For the text-containing cell, return its midpoint in (x, y) coordinate format. 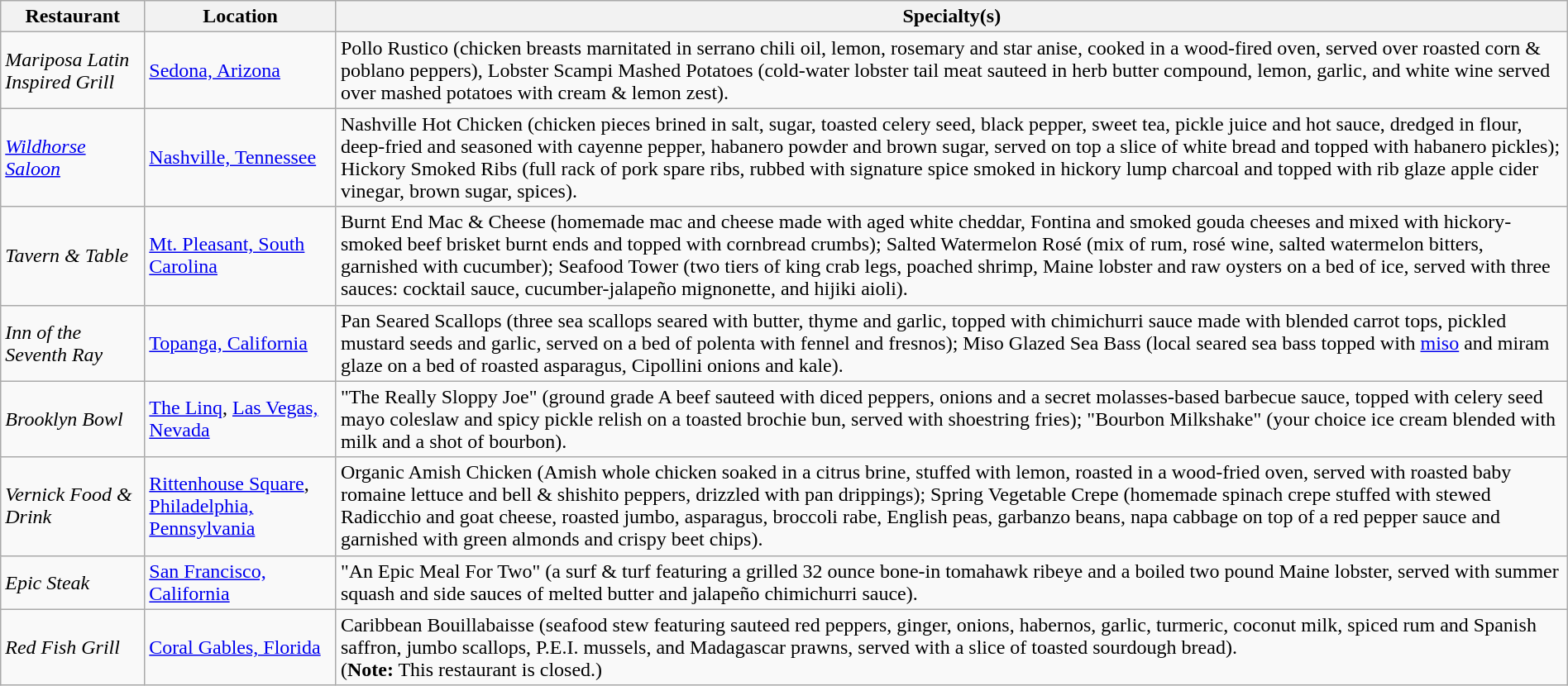
Rittenhouse Square, Philadelphia, Pennsylvania (241, 506)
Nashville, Tennessee (241, 157)
Coral Gables, Florida (241, 647)
Sedona, Arizona (241, 70)
Restaurant (73, 17)
Vernick Food & Drink (73, 506)
Mt. Pleasant, South Carolina (241, 256)
Location (241, 17)
The Linq, Las Vegas, Nevada (241, 419)
Red Fish Grill (73, 647)
Epic Steak (73, 582)
Specialty(s) (951, 17)
San Francisco, California (241, 582)
Mariposa Latin Inspired Grill (73, 70)
Wildhorse Saloon (73, 157)
Brooklyn Bowl (73, 419)
Tavern & Table (73, 256)
Inn of the Seventh Ray (73, 343)
Topanga, California (241, 343)
